Scan for the cell matching the given text and deliver its (x, y) coordinate at center. 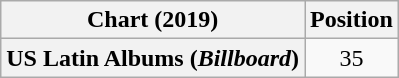
35 (352, 58)
Position (352, 20)
Chart (2019) (153, 20)
US Latin Albums (Billboard) (153, 58)
